Return the [X, Y] coordinate for the center point of the cell that contains the specified text.  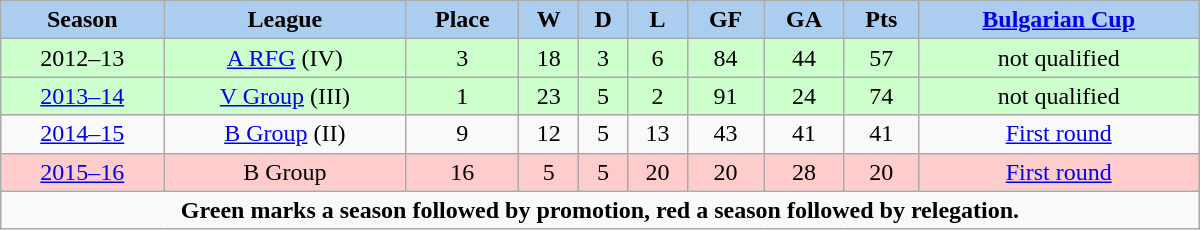
League [285, 20]
2013–14 [82, 96]
2014–15 [82, 134]
2 [657, 96]
Place [462, 20]
Bulgarian Cup [1058, 20]
Green marks a season followed by promotion, red a season followed by relegation. [600, 210]
18 [549, 58]
57 [881, 58]
GA [804, 20]
V Group (III) [285, 96]
D [604, 20]
43 [726, 134]
9 [462, 134]
74 [881, 96]
12 [549, 134]
23 [549, 96]
44 [804, 58]
2012–13 [82, 58]
Pts [881, 20]
84 [726, 58]
1 [462, 96]
6 [657, 58]
91 [726, 96]
13 [657, 134]
B Group [285, 172]
L [657, 20]
GF [726, 20]
A RFG (IV) [285, 58]
16 [462, 172]
Season [82, 20]
28 [804, 172]
2015–16 [82, 172]
24 [804, 96]
W [549, 20]
B Group (II) [285, 134]
